Find where the given text appears and provide that cell's center as [X, Y] coordinate. 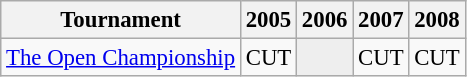
The Open Championship [121, 58]
2008 [437, 20]
2007 [381, 20]
Tournament [121, 20]
2006 [325, 20]
2005 [268, 20]
